Identify which cell holds the provided text, then report its (X, Y) central coordinate. 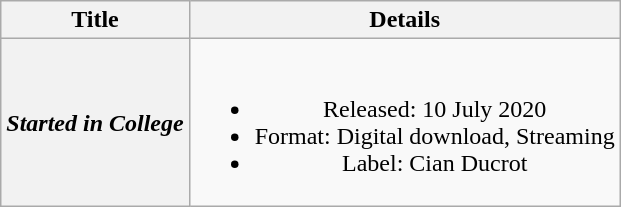
Released: 10 July 2020Format: Digital download, StreamingLabel: Cian Ducrot (404, 122)
Started in College (95, 122)
Details (404, 20)
Title (95, 20)
